Return [x, y] of the center of cell containing provided text 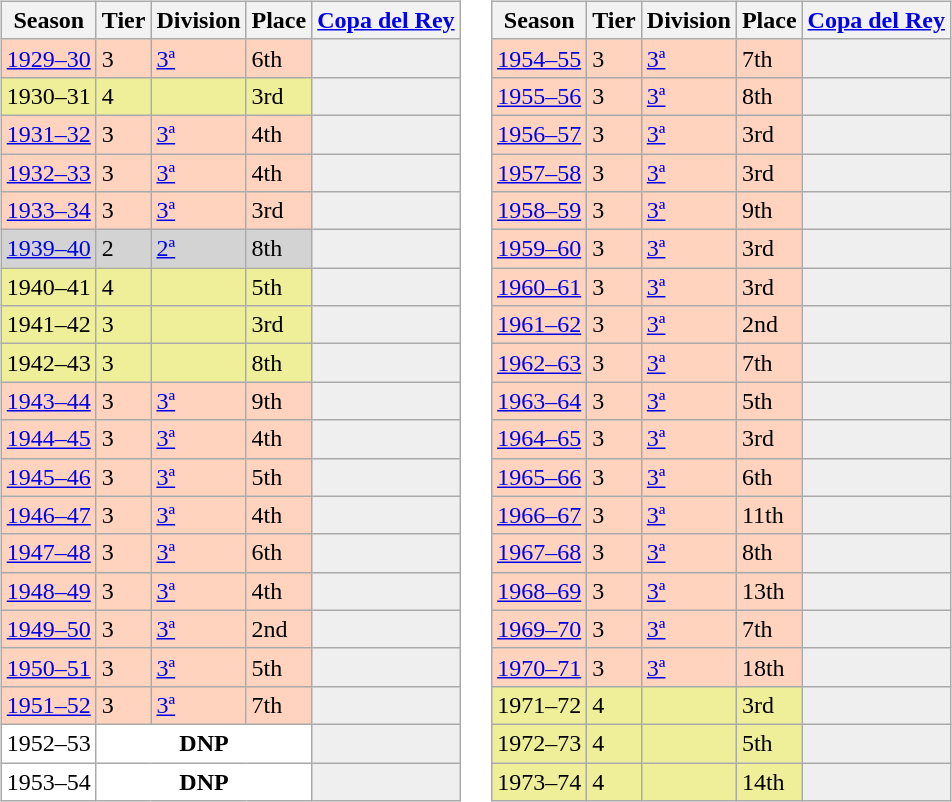
1967–68 [540, 553]
1950–51 [48, 667]
1958–59 [540, 211]
11th [769, 515]
1941–42 [48, 325]
1942–43 [48, 363]
1972–73 [540, 743]
1953–54 [48, 781]
1940–41 [48, 287]
1971–72 [540, 705]
1949–50 [48, 629]
1969–70 [540, 629]
1945–46 [48, 477]
1968–69 [540, 591]
1960–61 [540, 287]
14th [769, 781]
1929–30 [48, 58]
1946–47 [48, 515]
1932–33 [48, 173]
1944–45 [48, 439]
18th [769, 667]
1930–31 [48, 96]
1955–56 [540, 96]
1964–65 [540, 439]
1957–58 [540, 173]
1966–67 [540, 515]
1943–44 [48, 401]
1965–66 [540, 477]
1963–64 [540, 401]
1939–40 [48, 249]
1959–60 [540, 249]
1948–49 [48, 591]
1970–71 [540, 667]
1962–63 [540, 363]
1951–52 [48, 705]
1961–62 [540, 325]
1952–53 [48, 743]
1933–34 [48, 211]
1973–74 [540, 781]
1956–57 [540, 134]
1931–32 [48, 134]
2 [124, 249]
1947–48 [48, 553]
13th [769, 591]
2ª [198, 249]
1954–55 [540, 58]
